Extract the (X, Y) coordinate from the center of the cell holding the provided text.  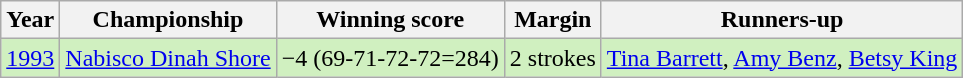
Runners-up (782, 20)
2 strokes (552, 58)
Nabisco Dinah Shore (168, 58)
Winning score (390, 20)
1993 (30, 58)
Championship (168, 20)
Year (30, 20)
−4 (69-71-72-72=284) (390, 58)
Margin (552, 20)
Tina Barrett, Amy Benz, Betsy King (782, 58)
